For the text-containing cell, return its midpoint in (X, Y) coordinate format. 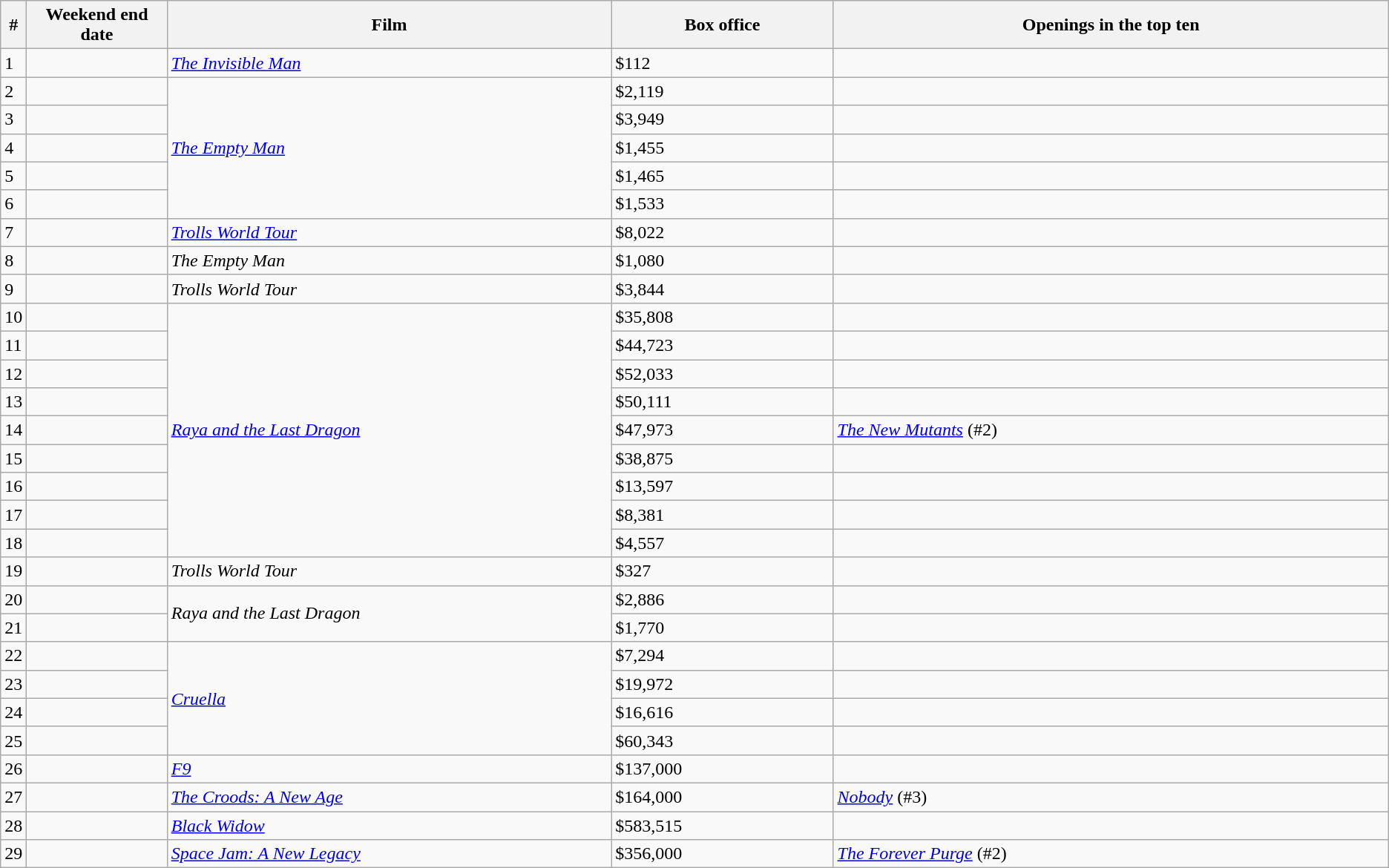
$137,000 (723, 769)
$1,080 (723, 260)
11 (13, 345)
18 (13, 543)
20 (13, 599)
15 (13, 458)
The Invisible Man (389, 63)
$19,972 (723, 684)
$8,022 (723, 232)
The Croods: A New Age (389, 797)
29 (13, 854)
$1,770 (723, 628)
# (13, 25)
27 (13, 797)
4 (13, 148)
$8,381 (723, 515)
7 (13, 232)
$16,616 (723, 712)
8 (13, 260)
$47,973 (723, 430)
17 (13, 515)
$35,808 (723, 317)
Openings in the top ten (1111, 25)
Box office (723, 25)
25 (13, 740)
$3,949 (723, 119)
The Forever Purge (#2) (1111, 854)
$2,119 (723, 91)
2 (13, 91)
$583,515 (723, 826)
23 (13, 684)
Weekend end date (96, 25)
3 (13, 119)
10 (13, 317)
$60,343 (723, 740)
$44,723 (723, 345)
21 (13, 628)
16 (13, 487)
$327 (723, 571)
Film (389, 25)
$7,294 (723, 656)
$2,886 (723, 599)
Cruella (389, 698)
19 (13, 571)
The New Mutants (#2) (1111, 430)
Nobody (#3) (1111, 797)
24 (13, 712)
F9 (389, 769)
1 (13, 63)
$38,875 (723, 458)
22 (13, 656)
13 (13, 402)
$112 (723, 63)
$52,033 (723, 373)
Black Widow (389, 826)
$3,844 (723, 289)
$13,597 (723, 487)
$1,455 (723, 148)
6 (13, 204)
26 (13, 769)
$164,000 (723, 797)
$356,000 (723, 854)
$1,465 (723, 176)
14 (13, 430)
$50,111 (723, 402)
$4,557 (723, 543)
12 (13, 373)
$1,533 (723, 204)
9 (13, 289)
5 (13, 176)
28 (13, 826)
Space Jam: A New Legacy (389, 854)
